For the text-containing cell, return its midpoint in (X, Y) coordinate format. 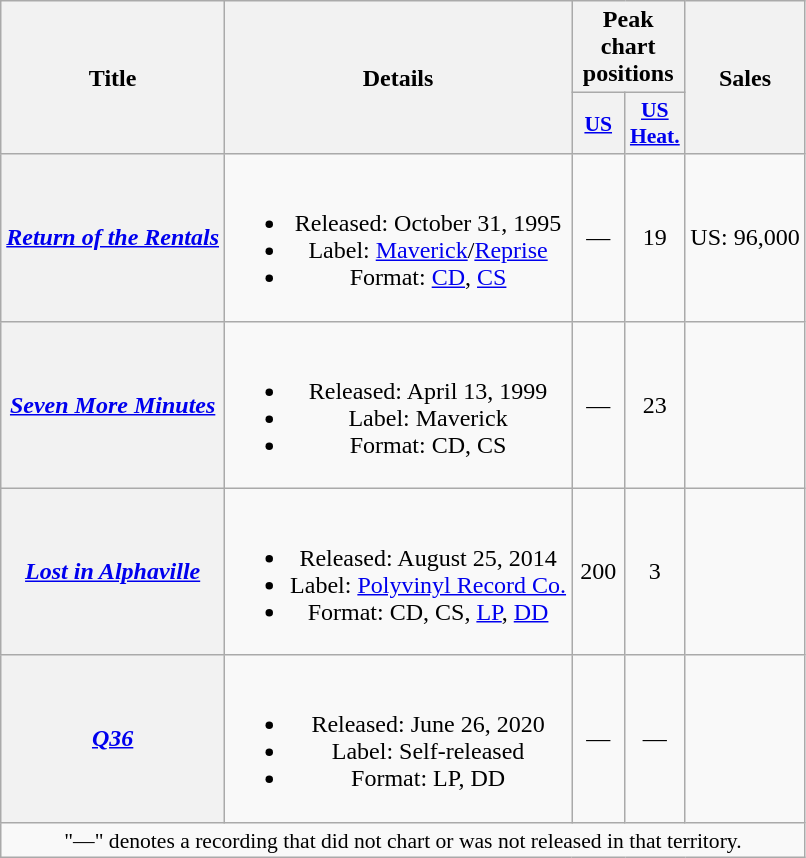
23 (655, 404)
Q36 (113, 738)
19 (655, 238)
Lost in Alphaville (113, 572)
Peak chart positions (628, 47)
US (598, 124)
USHeat. (655, 124)
"—" denotes a recording that did not chart or was not released in that territory. (403, 840)
Return of the Rentals (113, 238)
3 (655, 572)
Released: June 26, 2020Label: Self-releasedFormat: LP, DD (398, 738)
Released: October 31, 1995Label: Maverick/RepriseFormat: CD, CS (398, 238)
200 (598, 572)
Released: August 25, 2014Label: Polyvinyl Record Co.Format: CD, CS, LP, DD (398, 572)
Details (398, 78)
Released: April 13, 1999Label: MaverickFormat: CD, CS (398, 404)
Sales (745, 78)
Seven More Minutes (113, 404)
US: 96,000 (745, 238)
Title (113, 78)
